From the cell containing the given text, extract its center point as [X, Y] coordinate. 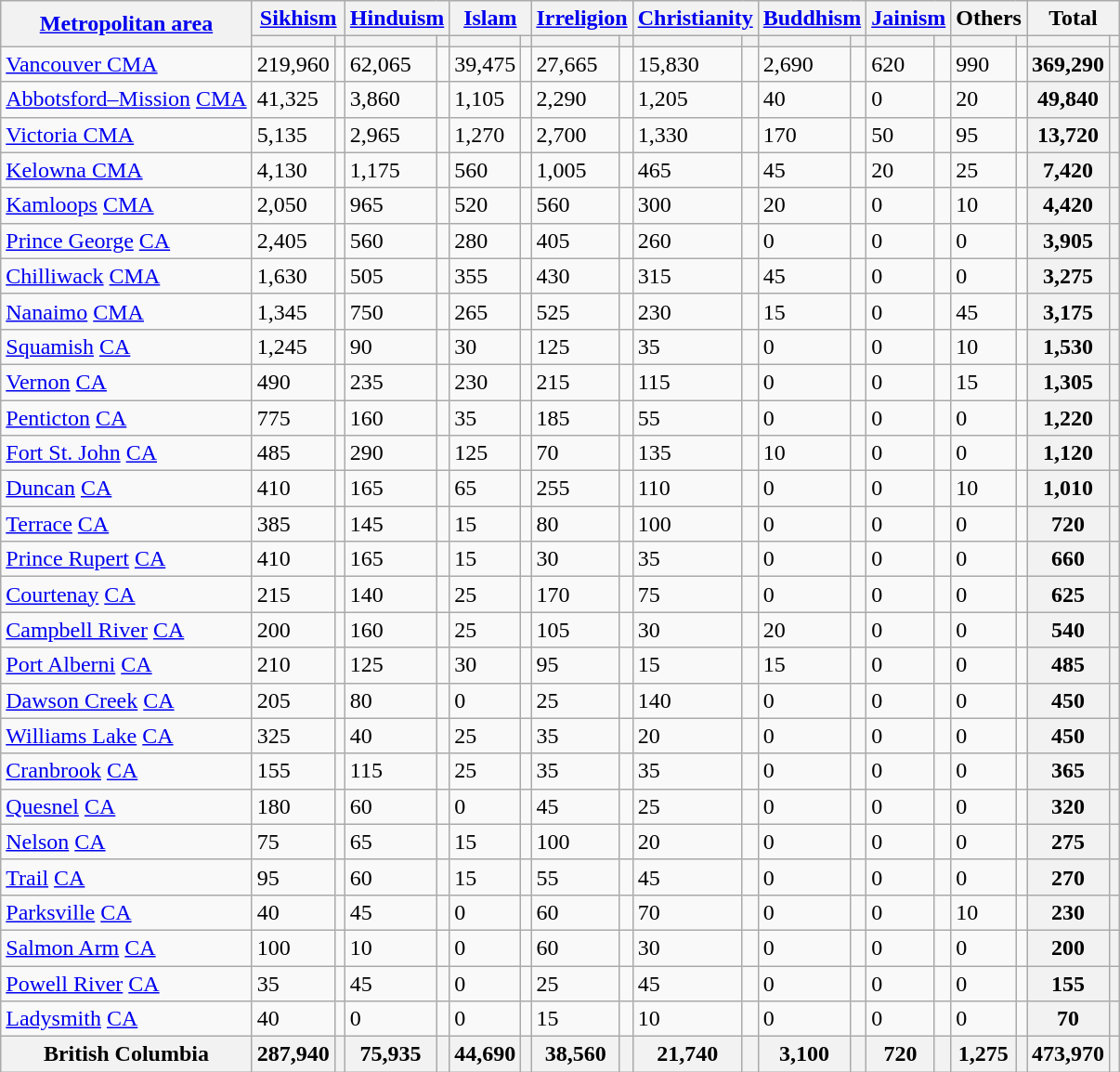
365 [1068, 771]
3,905 [1068, 241]
62,065 [390, 64]
Buddhism [812, 19]
465 [687, 170]
775 [293, 417]
44,690 [485, 1054]
990 [983, 64]
145 [390, 524]
Others [989, 19]
1,010 [1068, 489]
369,290 [1068, 64]
Nanaimo CMA [126, 311]
290 [390, 453]
Metropolitan area [126, 24]
965 [390, 205]
Jainism [908, 19]
Fort St. John CA [126, 453]
490 [293, 382]
105 [576, 630]
4,420 [1068, 205]
7,420 [1068, 170]
Powell River CA [126, 984]
3,275 [1068, 276]
270 [1068, 877]
39,475 [485, 64]
255 [576, 489]
2,290 [576, 99]
660 [1068, 559]
1,305 [1068, 382]
1,175 [390, 170]
3,860 [390, 99]
405 [576, 241]
Courtenay CA [126, 595]
355 [485, 276]
1,275 [983, 1054]
Salmon Arm CA [126, 948]
Dawson Creek CA [126, 700]
38,560 [576, 1054]
4,130 [293, 170]
3,175 [1068, 311]
750 [390, 311]
Cranbrook CA [126, 771]
2,405 [293, 241]
Campbell River CA [126, 630]
1,120 [1068, 453]
2,700 [576, 135]
1,270 [485, 135]
Prince George CA [126, 241]
2,690 [804, 64]
300 [687, 205]
2,050 [293, 205]
50 [901, 135]
Trail CA [126, 877]
21,740 [687, 1054]
49,840 [1068, 99]
620 [901, 64]
British Columbia [126, 1054]
Williams Lake CA [126, 736]
Vernon CA [126, 382]
275 [1068, 842]
Vancouver CMA [126, 64]
180 [293, 806]
Kamloops CMA [126, 205]
385 [293, 524]
Islam [490, 19]
135 [687, 453]
1,630 [293, 276]
1,330 [687, 135]
287,940 [293, 1054]
90 [390, 346]
Parksville CA [126, 912]
1,220 [1068, 417]
Abbotsford–Mission CMA [126, 99]
265 [485, 311]
Hinduism [397, 19]
320 [1068, 806]
235 [390, 382]
540 [1068, 630]
430 [576, 276]
75,935 [390, 1054]
Prince Rupert CA [126, 559]
260 [687, 241]
Chilliwack CMA [126, 276]
Kelowna CMA [126, 170]
210 [293, 665]
Victoria CMA [126, 135]
1,205 [687, 99]
505 [390, 276]
525 [576, 311]
15,830 [687, 64]
Total [1074, 19]
280 [485, 241]
Sikhism [298, 19]
110 [687, 489]
Quesnel CA [126, 806]
1,005 [576, 170]
325 [293, 736]
13,720 [1068, 135]
473,970 [1068, 1054]
Nelson CA [126, 842]
185 [576, 417]
Christianity [695, 19]
Irreligion [581, 19]
3,100 [804, 1054]
315 [687, 276]
41,325 [293, 99]
Duncan CA [126, 489]
Ladysmith CA [126, 1019]
Port Alberni CA [126, 665]
2,965 [390, 135]
1,105 [485, 99]
1,345 [293, 311]
5,135 [293, 135]
Terrace CA [126, 524]
Penticton CA [126, 417]
219,960 [293, 64]
1,530 [1068, 346]
1,245 [293, 346]
Squamish CA [126, 346]
27,665 [576, 64]
205 [293, 700]
625 [1068, 595]
520 [485, 205]
